Detect which cell encompasses the target text, then output its [X, Y] center coordinate. 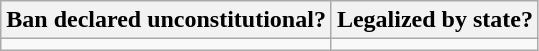
Ban declared unconstitutional? [166, 20]
Legalized by state? [434, 20]
